Search for the cell housing the specified text and yield its [x, y] center coordinate. 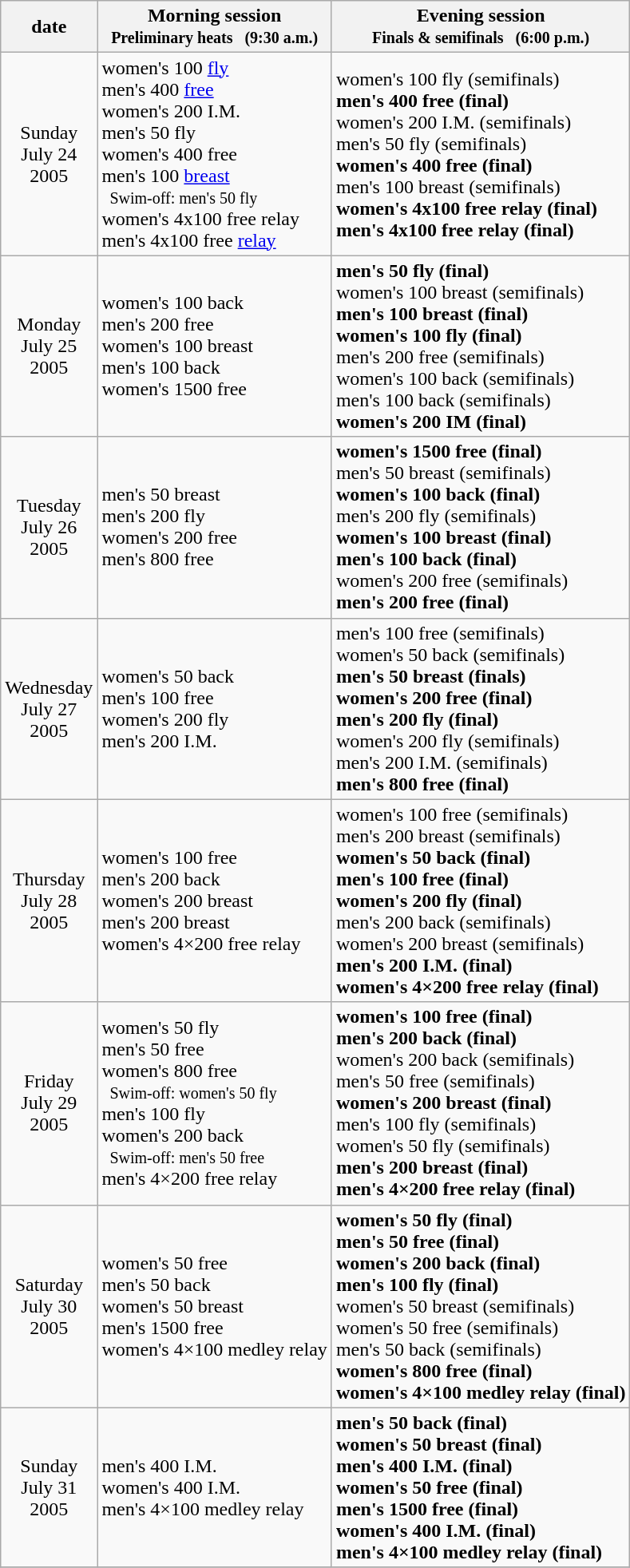
women's 50 free men's 50 back women's 50 breast men's 1500 free women's 4×100 medley relay [215, 1306]
FridayJuly 292005 [50, 1103]
ThursdayJuly 282005 [50, 901]
TuesdayJuly 262005 [50, 527]
date [50, 27]
women's 100 free men's 200 back women's 200 breast men's 200 breast women's 4×200 free relay [215, 901]
SundayJuly 242005 [50, 154]
SaturdayJuly 302005 [50, 1306]
men's 50 breast men's 200 fly women's 200 free men's 800 free [215, 527]
men's 400 I.M. women's 400 I.M. men's 4×100 medley relay [215, 1487]
women's 50 fly men's 50 free women's 800 free Swim-off: women's 50 fly men's 100 fly women's 200 back Swim-off: men's 50 free men's 4×200 free relay [215, 1103]
MondayJuly 252005 [50, 346]
WednesdayJuly 272005 [50, 709]
women's 50 back men's 100 free women's 200 fly men's 200 I.M. [215, 709]
Evening session Finals & semifinals (6:00 p.m.) [481, 27]
SundayJuly 312005 [50, 1487]
Morning session Preliminary heats (9:30 a.m.) [215, 27]
women's 100 back men's 200 free women's 100 breast men's 100 back women's 1500 free [215, 346]
